Return (x, y) of the center of cell containing provided text 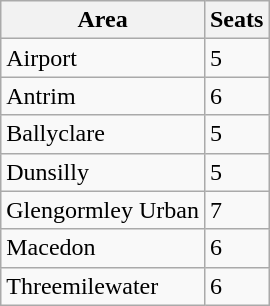
Dunsilly (103, 172)
7 (236, 210)
Airport (103, 58)
Glengormley Urban (103, 210)
Ballyclare (103, 134)
Threemilewater (103, 286)
Macedon (103, 248)
Area (103, 20)
Seats (236, 20)
Antrim (103, 96)
